Identify which cell holds the provided text, then report its (X, Y) central coordinate. 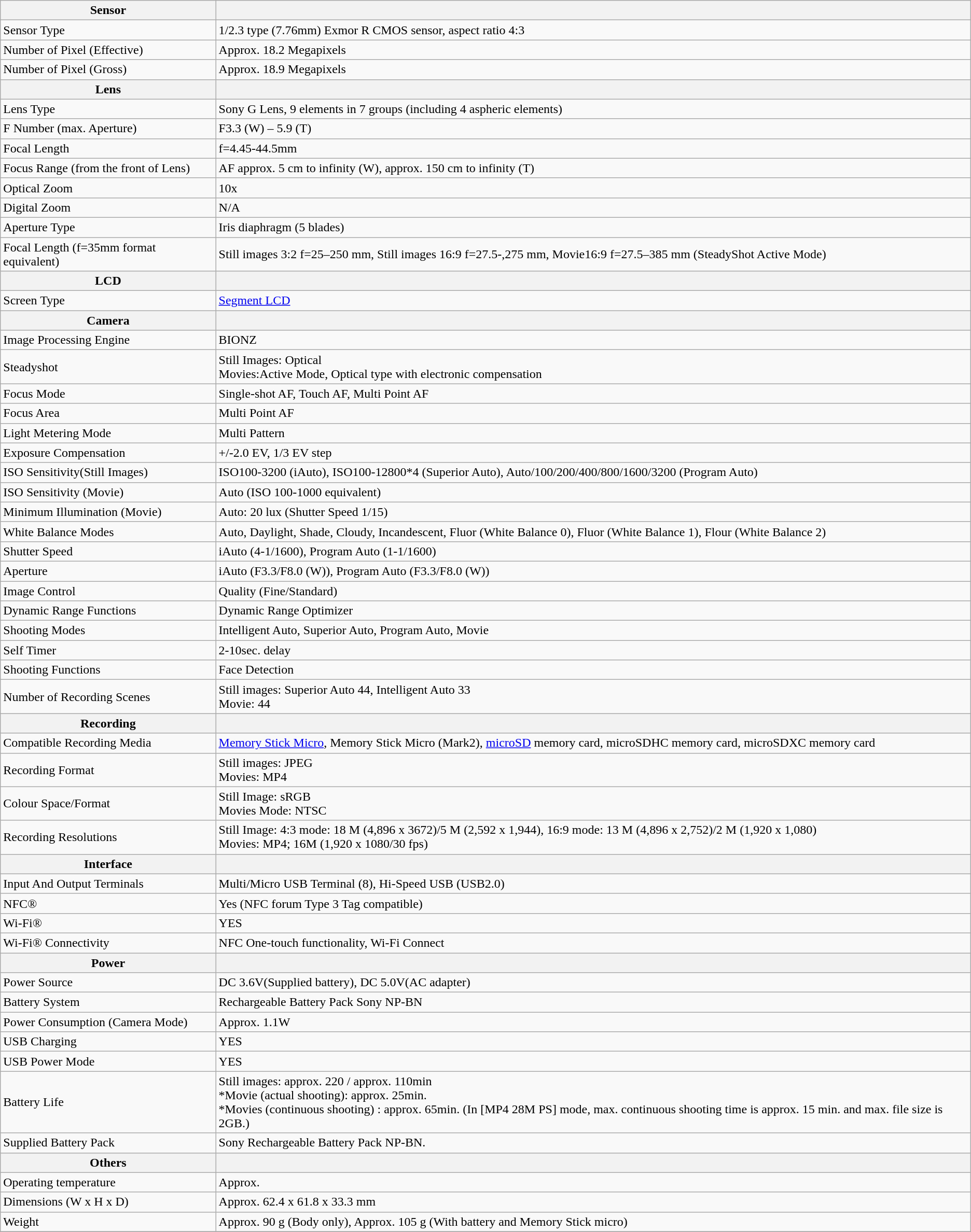
Still images: Superior Auto 44, Intelligent Auto 33 Movie: 44 (593, 697)
Focal Length (f=35mm format equivalent) (108, 254)
LCD (108, 281)
Operating temperature (108, 1182)
NFC One-touch functionality, Wi-Fi Connect (593, 943)
Multi Pattern (593, 433)
Yes (NFC forum Type 3 Tag compatible) (593, 903)
Digital Zoom (108, 207)
Colour Space/Format (108, 804)
Input And Output Terminals (108, 884)
Sony G Lens, 9 elements in 7 groups (including 4 aspheric elements) (593, 109)
Screen Type (108, 301)
Intelligent Auto, Superior Auto, Program Auto, Movie (593, 631)
Number of Pixel (Gross) (108, 69)
Multi Point AF (593, 413)
Supplied Battery Pack (108, 1143)
Optical Zoom (108, 188)
Aperture (108, 571)
Shooting Modes (108, 631)
ISO Sensitivity (Movie) (108, 492)
Others (108, 1163)
Auto, Daylight, Shade, Cloudy, Incandescent, Fluor (White Balance 0), Fluor (White Balance 1), Flour (White Balance 2) (593, 531)
Aperture Type (108, 227)
Battery System (108, 1002)
Lens Type (108, 109)
Dimensions (W x H x D) (108, 1202)
iAuto (F3.3/F8.0 (W)), Program Auto (F3.3/F8.0 (W)) (593, 571)
Focus Area (108, 413)
Number of Recording Scenes (108, 697)
Quality (Fine/Standard) (593, 591)
Iris diaphragm (5 blades) (593, 227)
Single-shot AF, Touch AF, Multi Point AF (593, 394)
ISO100-3200 (iAuto), ISO100-12800*4 (Superior Auto), Auto/100/200/400/800/1600/3200 (Program Auto) (593, 472)
Approx. 1.1W (593, 1022)
2-10sec. delay (593, 650)
Lens (108, 89)
Exposure Compensation (108, 453)
Approx. 62.4 x 61.8 x 33.3 mm (593, 1202)
Minimum Illumination (Movie) (108, 512)
Recording Format (108, 769)
Number of Pixel (Effective) (108, 50)
NFC® (108, 903)
USB Power Mode (108, 1061)
Focus Mode (108, 394)
ISO Sensitivity(Still Images) (108, 472)
Shooting Functions (108, 670)
Memory Stick Micro, Memory Stick Micro (Mark2), microSD memory card, microSDHC memory card, microSDXC memory card (593, 743)
Sensor (108, 10)
Sony Rechargeable Battery Pack NP-BN. (593, 1143)
Self Timer (108, 650)
Recording (108, 723)
F Number (max. Aperture) (108, 129)
Camera (108, 320)
Approx. 90 g (Body only), Approx. 105 g (With battery and Memory Stick micro) (593, 1222)
Power Consumption (Camera Mode) (108, 1022)
White Balance Modes (108, 531)
Steadyshot (108, 367)
Still images: JPEG Movies: MP4 (593, 769)
Image Control (108, 591)
Wi-Fi® (108, 923)
Still Images: Optical Movies:Active Mode, Optical type with electronic compensation (593, 367)
Approx. 18.9 Megapixels (593, 69)
Still images 3:2 f=25–250 mm, Still images 16:9 f=27.5-,275 mm, Movie16:9 f=27.5–385 mm (SteadyShot Active Mode) (593, 254)
Sensor Type (108, 30)
Interface (108, 864)
Segment LCD (593, 301)
Rechargeable Battery Pack Sony NP-BN (593, 1002)
Shutter Speed (108, 551)
Battery Life (108, 1102)
Wi-Fi® Connectivity (108, 943)
Approx. 18.2 Megapixels (593, 50)
Power Source (108, 983)
Still Image: sRGBMovies Mode: NTSC (593, 804)
Dynamic Range Functions (108, 611)
N/A (593, 207)
Image Processing Engine (108, 340)
10x (593, 188)
Weight (108, 1222)
Face Detection (593, 670)
Approx. (593, 1182)
Dynamic Range Optimizer (593, 611)
Light Metering Mode (108, 433)
Focal Length (108, 148)
Recording Resolutions (108, 837)
Multi/Micro USB Terminal (8), Hi-Speed USB (USB2.0) (593, 884)
Compatible Recording Media (108, 743)
DC 3.6V(Supplied battery), DC 5.0V(AC adapter) (593, 983)
Auto: 20 lux (Shutter Speed 1/15) (593, 512)
1/2.3 type (7.76mm) Exmor R CMOS sensor, aspect ratio 4:3 (593, 30)
Auto (ISO 100-1000 equivalent) (593, 492)
USB Charging (108, 1042)
Power (108, 963)
f=4.45-44.5mm (593, 148)
+/-2.0 EV, 1/3 EV step (593, 453)
BIONZ (593, 340)
Focus Range (from the front of Lens) (108, 168)
AF approx. 5 cm to infinity (W), approx. 150 cm to infinity (T) (593, 168)
iAuto (4-1/1600), Program Auto (1-1/1600) (593, 551)
F3.3 (W) – 5.9 (T) (593, 129)
